For the text-containing cell, return its midpoint in (X, Y) coordinate format. 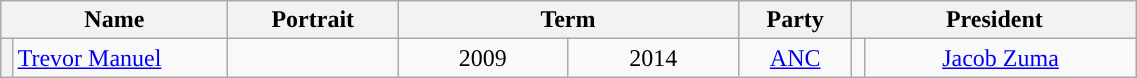
2014 (653, 58)
Portrait (313, 20)
Jacob Zuma (1000, 58)
Party (795, 20)
Term (568, 20)
Trevor Manuel (120, 58)
2009 (483, 58)
President (994, 20)
Name (114, 20)
ANC (795, 58)
